Search for the cell housing the specified text and yield its [X, Y] center coordinate. 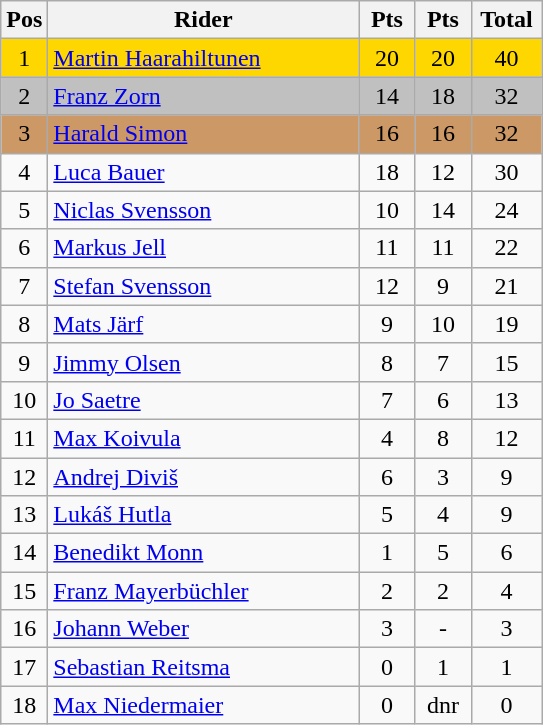
Sebastian Reitsma [204, 667]
Max Niedermaier [204, 705]
Luca Bauer [204, 172]
dnr [443, 705]
Jimmy Olsen [204, 362]
Andrej Diviš [204, 477]
19 [506, 324]
Lukáš Hutla [204, 515]
Benedikt Monn [204, 553]
21 [506, 286]
Total [506, 20]
Franz Mayerbüchler [204, 591]
Johann Weber [204, 629]
Pos [24, 20]
22 [506, 248]
- [443, 629]
Mats Järf [204, 324]
30 [506, 172]
Niclas Svensson [204, 210]
Franz Zorn [204, 96]
Martin Haarahiltunen [204, 58]
Max Koivula [204, 438]
24 [506, 210]
Markus Jell [204, 248]
Stefan Svensson [204, 286]
Jo Saetre [204, 400]
Rider [204, 20]
Harald Simon [204, 134]
17 [24, 667]
40 [506, 58]
